Provide the (X, Y) coordinate of the cell's center where the given text is located.  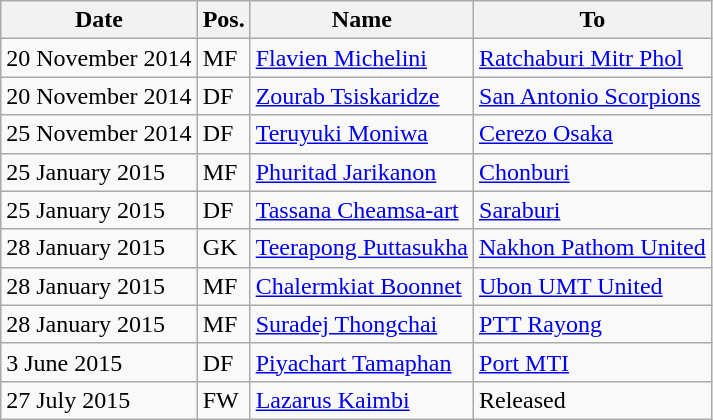
Ratchaburi Mitr Phol (593, 58)
Released (593, 400)
Zourab Tsiskaridze (362, 96)
Teruyuki Moniwa (362, 134)
Flavien Michelini (362, 58)
Phuritad Jarikanon (362, 172)
FW (224, 400)
Nakhon Pathom United (593, 248)
27 July 2015 (99, 400)
Tassana Cheamsa-art (362, 210)
GK (224, 248)
Ubon UMT United (593, 286)
Saraburi (593, 210)
Lazarus Kaimbi (362, 400)
Name (362, 20)
Suradej Thongchai (362, 324)
Port MTI (593, 362)
Piyachart Tamaphan (362, 362)
PTT Rayong (593, 324)
Cerezo Osaka (593, 134)
To (593, 20)
Chonburi (593, 172)
25 November 2014 (99, 134)
Teerapong Puttasukha (362, 248)
Chalermkiat Boonnet (362, 286)
Date (99, 20)
San Antonio Scorpions (593, 96)
Pos. (224, 20)
3 June 2015 (99, 362)
